For the text-containing cell, return its midpoint in (x, y) coordinate format. 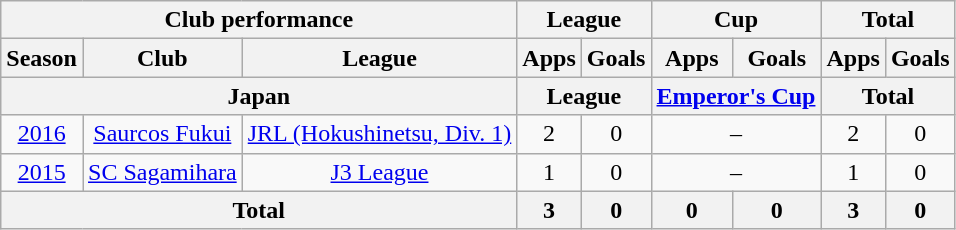
Season (42, 58)
J3 League (380, 172)
Japan (259, 96)
Club performance (259, 20)
Cup (736, 20)
2016 (42, 134)
JRL (Hokushinetsu, Div. 1) (380, 134)
Emperor's Cup (736, 96)
SC Sagamihara (162, 172)
Club (162, 58)
Saurcos Fukui (162, 134)
2015 (42, 172)
